Locate the cell with the specified text and output its [x, y] center coordinate. 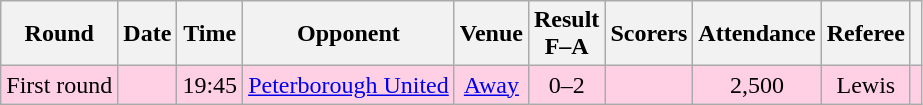
First round [60, 85]
Scorers [649, 34]
Lewis [866, 85]
Time [210, 34]
19:45 [210, 85]
Venue [491, 34]
ResultF–A [566, 34]
Away [491, 85]
Peterborough United [349, 85]
0–2 [566, 85]
Opponent [349, 34]
Date [148, 34]
Referee [866, 34]
Round [60, 34]
2,500 [757, 85]
Attendance [757, 34]
